For the text-containing cell, return its midpoint in (x, y) coordinate format. 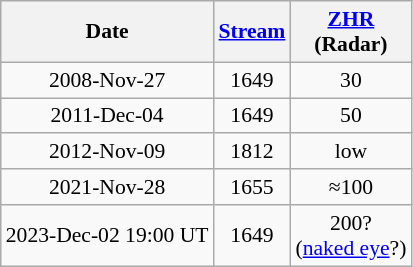
2008-Nov-27 (108, 80)
≈100 (350, 187)
ZHR(Radar) (350, 32)
200?(naked eye?) (350, 236)
2011-Dec-04 (108, 116)
1655 (252, 187)
2021-Nov-28 (108, 187)
30 (350, 80)
2012-Nov-09 (108, 152)
low (350, 152)
50 (350, 116)
1812 (252, 152)
Date (108, 32)
Stream (252, 32)
2023-Dec-02 19:00 UT (108, 236)
